Locate the cell with the specified text and output its (x, y) center coordinate. 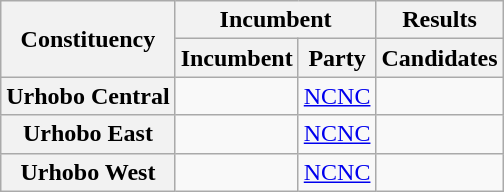
Urhobo West (88, 172)
Urhobo Central (88, 96)
Urhobo East (88, 134)
Constituency (88, 39)
Party (337, 58)
Results (440, 20)
Candidates (440, 58)
